Capture the cell that displays the provided text and extract its [X, Y] central coordinate. 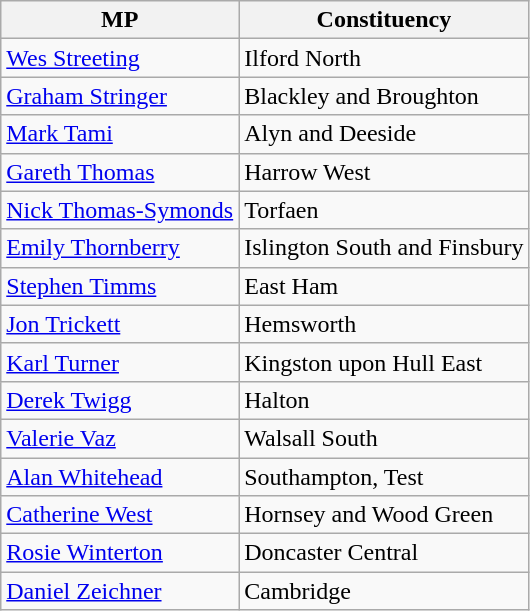
Constituency [384, 20]
Hornsey and Wood Green [384, 515]
Graham Stringer [120, 96]
Alan Whitehead [120, 477]
Valerie Vaz [120, 438]
Emily Thornberry [120, 248]
Torfaen [384, 210]
Gareth Thomas [120, 172]
Kingston upon Hull East [384, 362]
Hemsworth [384, 324]
Blackley and Broughton [384, 96]
Alyn and Deeside [384, 134]
Derek Twigg [120, 400]
Wes Streeting [120, 58]
Jon Trickett [120, 324]
Harrow West [384, 172]
Doncaster Central [384, 553]
MP [120, 20]
East Ham [384, 286]
Cambridge [384, 591]
Nick Thomas-Symonds [120, 210]
Halton [384, 400]
Catherine West [120, 515]
Karl Turner [120, 362]
Mark Tami [120, 134]
Stephen Timms [120, 286]
Southampton, Test [384, 477]
Daniel Zeichner [120, 591]
Rosie Winterton [120, 553]
Walsall South [384, 438]
Ilford North [384, 58]
Islington South and Finsbury [384, 248]
